Return [X, Y] of the center of cell containing provided text 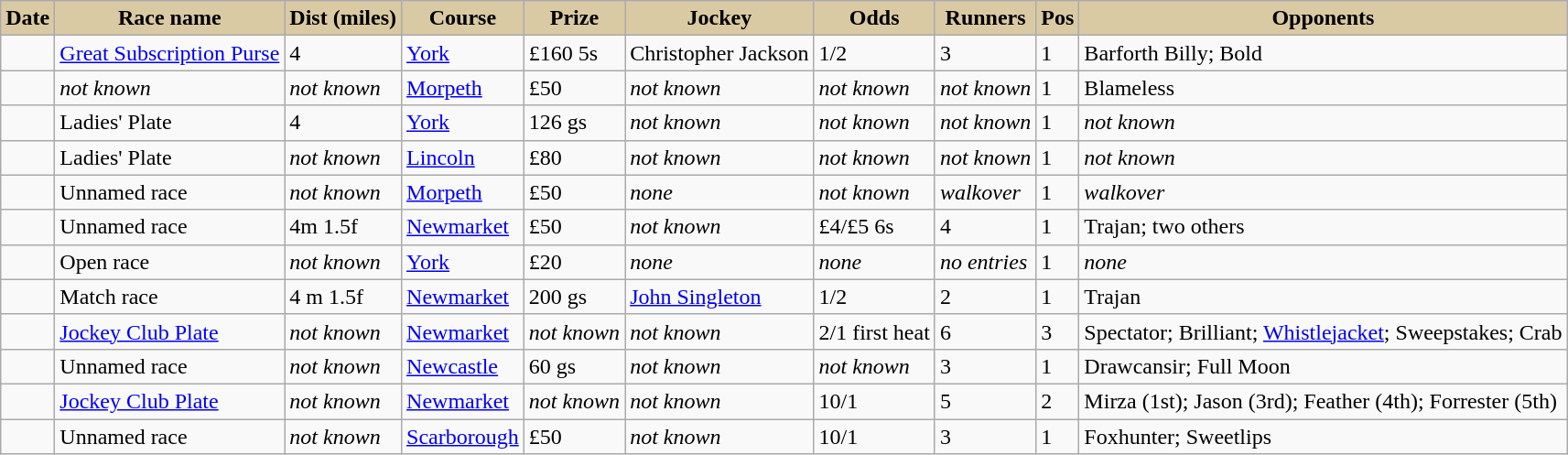
Great Subscription Purse [170, 53]
Odds [874, 18]
2/1 first heat [874, 331]
Course [463, 18]
Spectator; Brilliant; Whistlejacket; Sweepstakes; Crab [1324, 331]
£4/£5 6s [874, 227]
Date [27, 18]
4 m 1.5f [343, 297]
no entries [985, 262]
6 [985, 331]
200 gs [574, 297]
Scarborough [463, 437]
Jockey [719, 18]
Drawcansir; Full Moon [1324, 366]
Pos [1058, 18]
John Singleton [719, 297]
Foxhunter; Sweetlips [1324, 437]
60 gs [574, 366]
£80 [574, 157]
Newcastle [463, 366]
Open race [170, 262]
Dist (miles) [343, 18]
Prize [574, 18]
5 [985, 401]
4m 1.5f [343, 227]
Opponents [1324, 18]
Blameless [1324, 88]
Runners [985, 18]
Lincoln [463, 157]
Trajan; two others [1324, 227]
Trajan [1324, 297]
126 gs [574, 123]
Barforth Billy; Bold [1324, 53]
Mirza (1st); Jason (3rd); Feather (4th); Forrester (5th) [1324, 401]
Match race [170, 297]
Christopher Jackson [719, 53]
£20 [574, 262]
£160 5s [574, 53]
Race name [170, 18]
